Search for the cell housing the specified text and yield its [x, y] center coordinate. 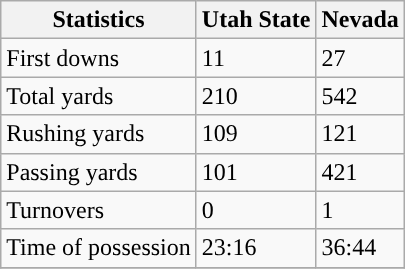
1 [360, 210]
Statistics [99, 20]
421 [360, 172]
109 [256, 134]
121 [360, 134]
Nevada [360, 20]
Rushing yards [99, 134]
23:16 [256, 248]
Utah State [256, 20]
Total yards [99, 96]
542 [360, 96]
27 [360, 58]
First downs [99, 58]
101 [256, 172]
Passing yards [99, 172]
210 [256, 96]
11 [256, 58]
Turnovers [99, 210]
0 [256, 210]
36:44 [360, 248]
Time of possession [99, 248]
